For the text-containing cell, return its midpoint in [X, Y] coordinate format. 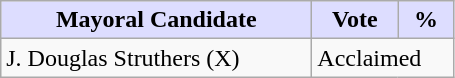
Vote [355, 20]
Mayoral Candidate [156, 20]
J. Douglas Struthers (X) [156, 58]
Acclaimed [383, 58]
% [426, 20]
